Search for the cell housing the specified text and yield its [X, Y] center coordinate. 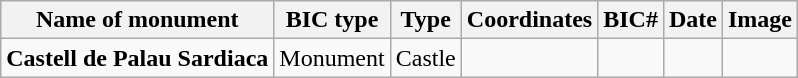
Image [760, 20]
Type [426, 20]
BIC type [332, 20]
Coordinates [529, 20]
Castell de Palau Sardiaca [138, 58]
Monument [332, 58]
Name of monument [138, 20]
Date [692, 20]
BIC# [631, 20]
Castle [426, 58]
